Identify which cell holds the provided text, then report its [X, Y] central coordinate. 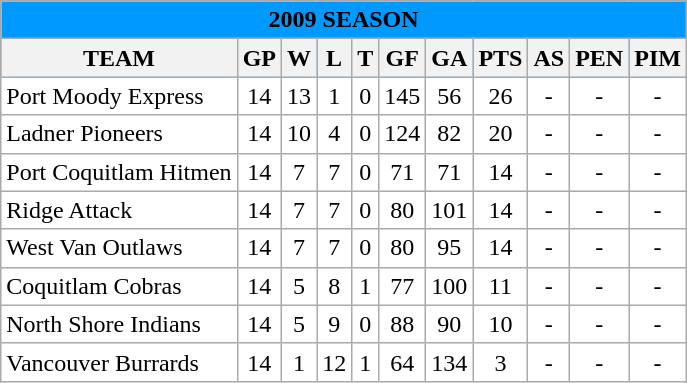
AS [549, 58]
T [366, 58]
64 [402, 362]
Port Coquitlam Hitmen [119, 172]
Port Moody Express [119, 96]
Ladner Pioneers [119, 134]
95 [450, 248]
PEN [600, 58]
North Shore Indians [119, 324]
4 [334, 134]
GP [259, 58]
12 [334, 362]
L [334, 58]
Vancouver Burrards [119, 362]
13 [300, 96]
82 [450, 134]
PIM [658, 58]
W [300, 58]
26 [500, 96]
GF [402, 58]
101 [450, 210]
77 [402, 286]
11 [500, 286]
TEAM [119, 58]
3 [500, 362]
56 [450, 96]
2009 SEASON [344, 20]
Coquitlam Cobras [119, 286]
8 [334, 286]
124 [402, 134]
PTS [500, 58]
Ridge Attack [119, 210]
20 [500, 134]
9 [334, 324]
90 [450, 324]
100 [450, 286]
West Van Outlaws [119, 248]
GA [450, 58]
134 [450, 362]
145 [402, 96]
88 [402, 324]
